Extract the [X, Y] coordinate from the center of the cell holding the provided text.  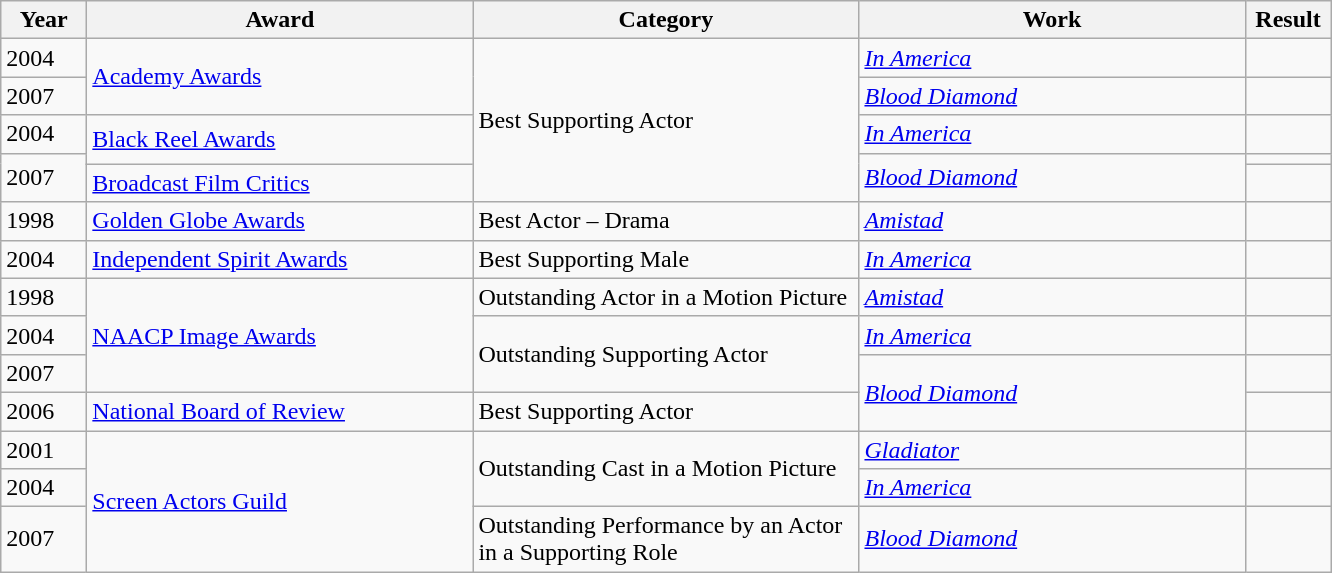
Year [44, 20]
Best Supporting Male [666, 259]
Outstanding Cast in a Motion Picture [666, 468]
Gladiator [1052, 449]
Outstanding Actor in a Motion Picture [666, 297]
Award [280, 20]
2006 [44, 411]
Academy Awards [280, 77]
Outstanding Performance by an Actor in a Supporting Role [666, 540]
Work [1052, 20]
Best Actor – Drama [666, 221]
Black Reel Awards [280, 140]
Broadcast Film Critics [280, 183]
Golden Globe Awards [280, 221]
National Board of Review [280, 411]
Screen Actors Guild [280, 500]
Independent Spirit Awards [280, 259]
2001 [44, 449]
Result [1288, 20]
Category [666, 20]
NAACP Image Awards [280, 335]
Outstanding Supporting Actor [666, 354]
